Capture the cell that displays the provided text and extract its (X, Y) central coordinate. 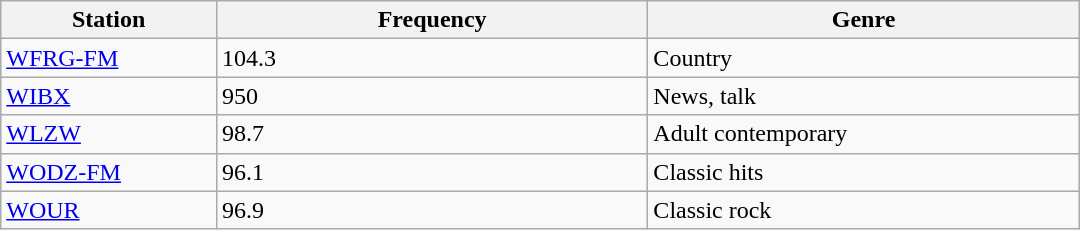
Classic hits (864, 172)
950 (432, 96)
96.9 (432, 210)
Adult contemporary (864, 134)
98.7 (432, 134)
96.1 (432, 172)
Station (109, 20)
104.3 (432, 58)
WLZW (109, 134)
WODZ-FM (109, 172)
WIBX (109, 96)
Classic rock (864, 210)
Country (864, 58)
WOUR (109, 210)
Frequency (432, 20)
News, talk (864, 96)
WFRG-FM (109, 58)
Genre (864, 20)
